Pinpoint the cell where the given text exists, returning its [X, Y] midpoint coordinate. 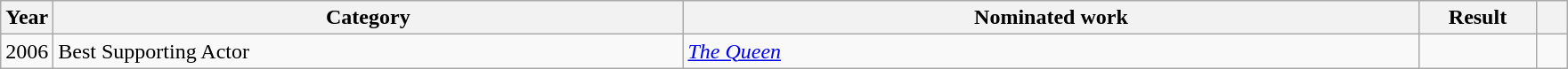
Best Supporting Actor [369, 51]
Nominated work [1051, 18]
2006 [27, 51]
The Queen [1051, 51]
Result [1478, 18]
Category [369, 18]
Year [27, 18]
